Return (X, Y) of the center of cell containing provided text 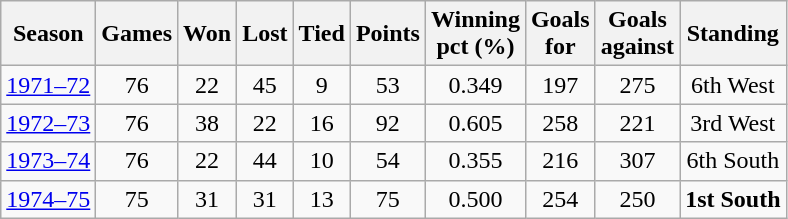
Season (48, 34)
53 (388, 85)
197 (560, 85)
0.355 (475, 161)
254 (560, 199)
0.500 (475, 199)
216 (560, 161)
13 (322, 199)
0.349 (475, 85)
250 (637, 199)
54 (388, 161)
Winning pct (%) (475, 34)
307 (637, 161)
6th West (733, 85)
Tied (322, 34)
10 (322, 161)
Won (208, 34)
9 (322, 85)
0.605 (475, 123)
45 (265, 85)
275 (637, 85)
3rd West (733, 123)
6th South (733, 161)
Goalsagainst (637, 34)
1971–72 (48, 85)
44 (265, 161)
Standing (733, 34)
1972–73 (48, 123)
1st South (733, 199)
Goalsfor (560, 34)
92 (388, 123)
1974–75 (48, 199)
Games (137, 34)
16 (322, 123)
221 (637, 123)
38 (208, 123)
Lost (265, 34)
Points (388, 34)
1973–74 (48, 161)
258 (560, 123)
